Locate the cell with the specified text and output its [x, y] center coordinate. 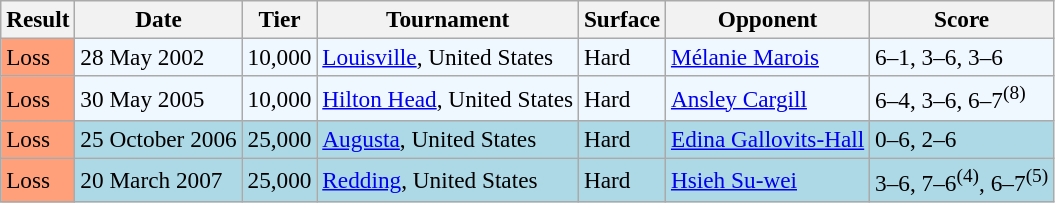
Tournament [448, 19]
Louisville, United States [448, 57]
Hsieh Su-wei [768, 180]
20 March 2007 [158, 180]
Hilton Head, United States [448, 98]
Surface [622, 19]
6–1, 3–6, 3–6 [962, 57]
Redding, United States [448, 180]
Opponent [768, 19]
25 October 2006 [158, 139]
Tier [280, 19]
3–6, 7–6(4), 6–7(5) [962, 180]
30 May 2005 [158, 98]
Score [962, 19]
Ansley Cargill [768, 98]
0–6, 2–6 [962, 139]
Date [158, 19]
6–4, 3–6, 6–7(8) [962, 98]
Mélanie Marois [768, 57]
Augusta, United States [448, 139]
28 May 2002 [158, 57]
Edina Gallovits-Hall [768, 139]
Result [38, 19]
